Locate the cell with the specified text and output its [x, y] center coordinate. 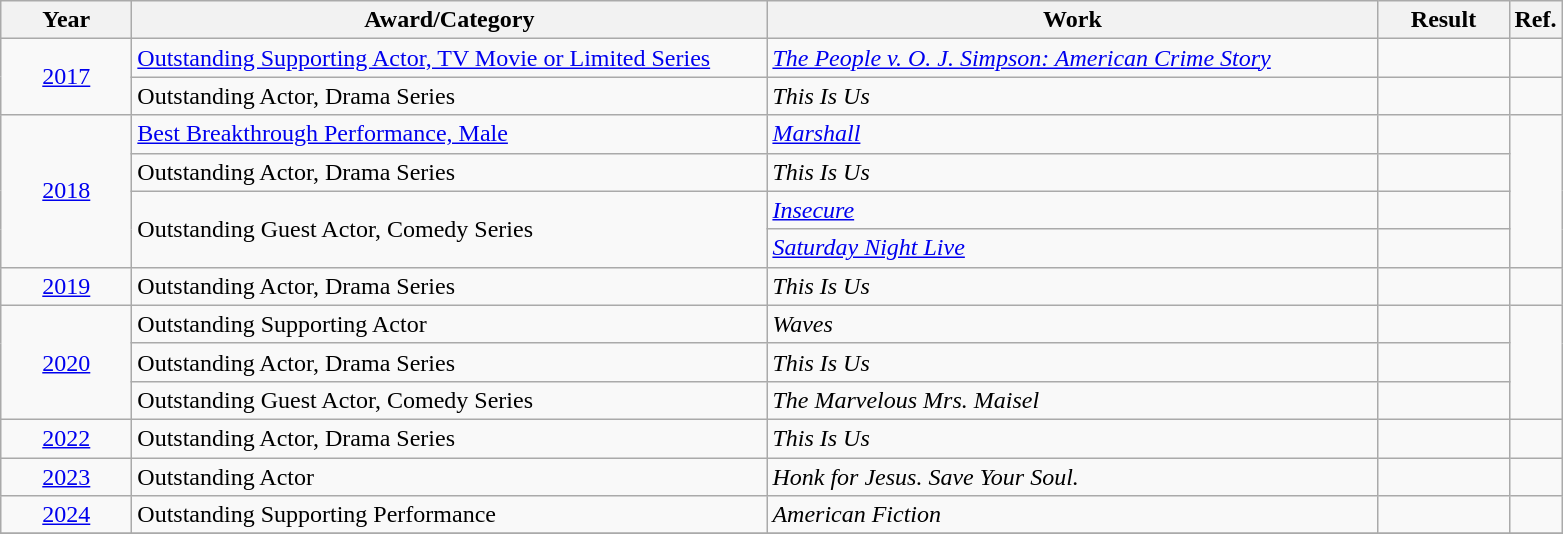
2022 [66, 438]
Waves [1072, 324]
The Marvelous Mrs. Maisel [1072, 400]
Saturday Night Live [1072, 248]
Award/Category [450, 20]
Result [1444, 20]
2019 [66, 286]
Ref. [1536, 20]
Outstanding Supporting Actor, TV Movie or Limited Series [450, 58]
2024 [66, 515]
Marshall [1072, 134]
Outstanding Actor [450, 477]
Outstanding Supporting Actor [450, 324]
2020 [66, 362]
American Fiction [1072, 515]
Best Breakthrough Performance, Male [450, 134]
The People v. O. J. Simpson: American Crime Story [1072, 58]
2018 [66, 191]
2017 [66, 77]
Outstanding Supporting Performance [450, 515]
Year [66, 20]
Honk for Jesus. Save Your Soul. [1072, 477]
Insecure [1072, 210]
Work [1072, 20]
2023 [66, 477]
